Scan for the cell matching the given text and deliver its [X, Y] coordinate at center. 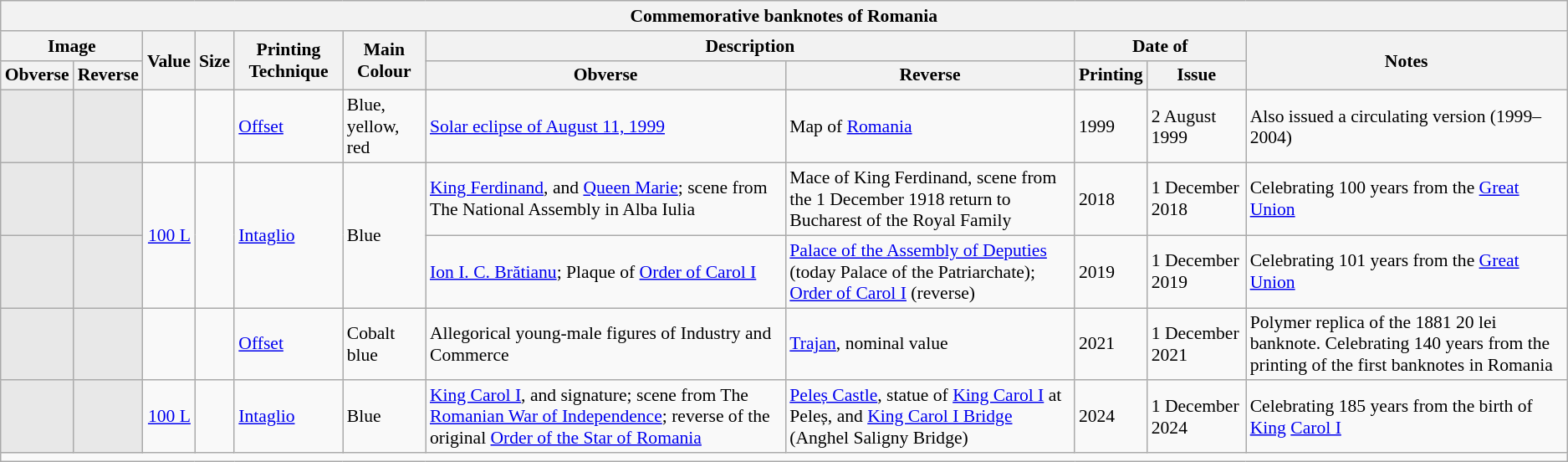
Commemorative banknotes of Romania [784, 16]
Allegorical young-male figures of Industry and Commerce [605, 345]
1 December 2018 [1197, 199]
King Ferdinand, and Queen Marie; scene from The National Assembly in Alba Iulia [605, 199]
Peleș Castle, statue of King Carol I at Peleș, and King Carol I Bridge (Anghel Saligny Bridge) [930, 417]
Celebrating 100 years from the Great Union [1407, 199]
Date of [1161, 46]
Celebrating 101 years from the Great Union [1407, 271]
1999 [1111, 127]
Size [214, 60]
Value [169, 60]
Palace of the Assembly of Deputies (today Palace of the Patriarchate); Order of Carol I (reverse) [930, 271]
Description [750, 46]
Also issued a circulating version (1999–2004) [1407, 127]
Cobalt blue [385, 345]
Celebrating 185 years from the birth of King Carol I [1407, 417]
2021 [1111, 345]
Printing [1111, 75]
Trajan, nominal value [930, 345]
Polymer replica of the 1881 20 lei banknote. Celebrating 140 years from the printing of the first banknotes in Romania [1407, 345]
Printing Technique [288, 60]
Blue, yellow, red [385, 127]
2 August 1999 [1197, 127]
2018 [1111, 199]
Ion I. C. Brătianu; Plaque of Order of Carol I [605, 271]
Mace of King Ferdinand, scene from the 1 December 1918 return to Bucharest of the Royal Family [930, 199]
2024 [1111, 417]
1 December 2024 [1197, 417]
Issue [1197, 75]
Notes [1407, 60]
Map of Romania [930, 127]
2019 [1111, 271]
Main Colour [385, 60]
Solar eclipse of August 11, 1999 [605, 127]
Image [72, 46]
1 December 2021 [1197, 345]
King Carol I, and signature; scene from The Romanian War of Independence; reverse of the original Order of the Star of Romania [605, 417]
1 December 2019 [1197, 271]
